Scan for the cell matching the given text and deliver its [x, y] coordinate at center. 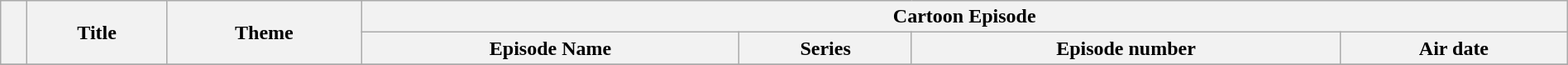
Episode number [1126, 48]
Air date [1454, 48]
Episode Name [551, 48]
Cartoon Episode [964, 17]
Theme [265, 32]
Series [825, 48]
Title [98, 32]
